From the cell containing the given text, extract its center point as (x, y) coordinate. 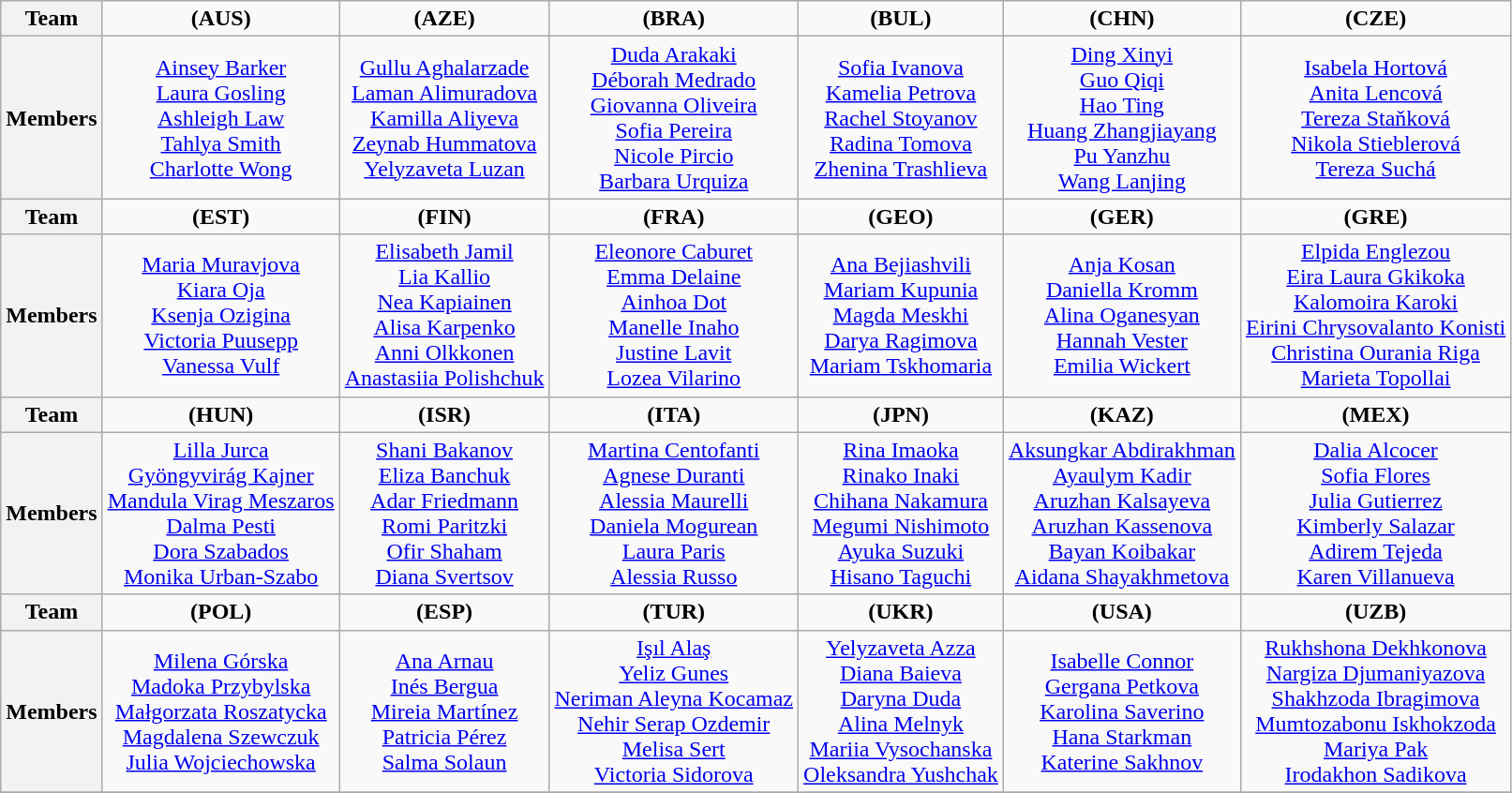
Milena GórskaMadoka PrzybylskaMałgorzata RoszatyckaMagdalena SzewczukJulia Wojciechowska (221, 711)
Işıl AlaşYeliz GunesNeriman Aleyna KocamazNehir Serap OzdemirMelisa SertVictoria Sidorova (674, 711)
(ISR) (444, 414)
Duda ArakakiDéborah MedradoGiovanna OliveiraSofia PereiraNicole PircioBarbara Urquiza (674, 118)
(FIN) (444, 217)
(UZB) (1375, 612)
Yelyzaveta AzzaDiana BaievaDaryna DudaAlina MelnykMariia VysochanskaOleksandra Yushchak (902, 711)
(BRA) (674, 19)
(MEX) (1375, 414)
Maria MuravjovaKiara OjaKsenja OziginaVictoria PuuseppVanessa Vulf (221, 315)
Ana ArnauInés BerguaMireia MartínezPatricia PérezSalma Solaun (444, 711)
(AUS) (221, 19)
(HUN) (221, 414)
(TUR) (674, 612)
Elisabeth JamilLia KallioNea KapiainenAlisa KarpenkoAnni OlkkonenAnastasiia Polishchuk (444, 315)
Elpida EnglezouEira Laura GkikokaKalomoira KarokiEirini Chrysovalanto KonistiChristina Ourania RigaMarieta Topollai (1375, 315)
(JPN) (902, 414)
(EST) (221, 217)
Martina CentofantiAgnese DurantiAlessia MaurelliDaniela MogureanLaura ParisAlessia Russo (674, 514)
(USA) (1121, 612)
(ESP) (444, 612)
Rukhshona DekhkonovaNargiza DjumaniyazovaShakhzoda IbragimovaMumtozabonu IskhokzodaMariya PakIrodakhon Sadikova (1375, 711)
Sofia IvanovaKamelia PetrovaRachel StoyanovRadina TomovaZhenina Trashlieva (902, 118)
(CZE) (1375, 19)
Lilla JurcaGyöngyvirág KajnerMandula Virag MeszarosDalma PestiDora SzabadosMonika Urban-Szabo (221, 514)
(UKR) (902, 612)
Anja KosanDaniella KrommAlina OganesyanHannah VesterEmilia Wickert (1121, 315)
Dalia AlcocerSofia FloresJulia GutierrezKimberly SalazarAdirem TejedaKaren Villanueva (1375, 514)
Isabela HortováAnita LencováTereza StaňkováNikola StieblerováTereza Suchá (1375, 118)
(ITA) (674, 414)
Eleonore CaburetEmma DelaineAinhoa DotManelle InahoJustine LavitLozea Vilarino (674, 315)
(GER) (1121, 217)
Rina ImaokaRinako InakiChihana NakamuraMegumi NishimotoAyuka SuzukiHisano Taguchi (902, 514)
Ding XinyiGuo QiqiHao TingHuang ZhangjiayangPu YanzhuWang Lanjing (1121, 118)
Aksungkar AbdirakhmanAyaulym KadirAruzhan KalsayevaAruzhan KassenovaBayan KoibakarAidana Shayakhmetova (1121, 514)
Isabelle ConnorGergana PetkovaKarolina SaverinoHana StarkmanKaterine Sakhnov (1121, 711)
Shani BakanovEliza BanchukAdar FriedmannRomi ParitzkiOfir ShahamDiana Svertsov (444, 514)
(KAZ) (1121, 414)
(CHN) (1121, 19)
Gullu AghalarzadeLaman AlimuradovaKamilla AliyevaZeynab HummatovaYelyzaveta Luzan (444, 118)
(BUL) (902, 19)
(AZE) (444, 19)
(GRE) (1375, 217)
(GEO) (902, 217)
(POL) (221, 612)
Ainsey BarkerLaura GoslingAshleigh LawTahlya SmithCharlotte Wong (221, 118)
Ana BejiashviliMariam KupuniaMagda MeskhiDarya RagimovaMariam Tskhomaria (902, 315)
(FRA) (674, 217)
